Identify which cell holds the provided text, then report its (x, y) central coordinate. 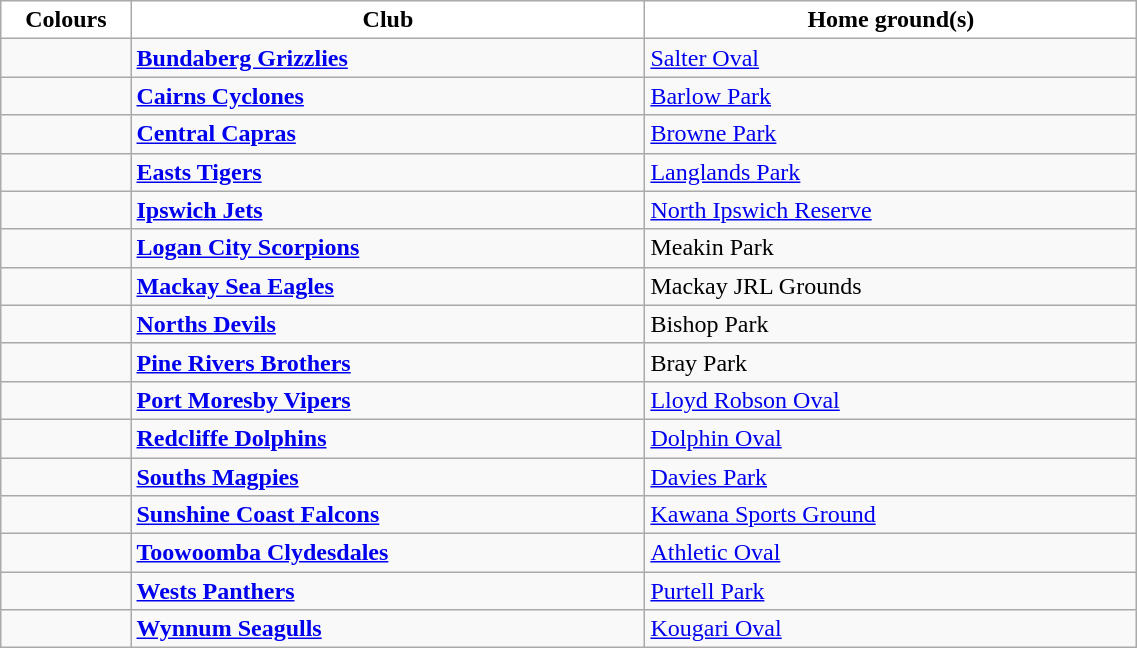
Mackay JRL Grounds (891, 286)
Port Moresby Vipers (388, 400)
Salter Oval (891, 58)
Mackay Sea Eagles (388, 286)
Toowoomba Clydesdales (388, 553)
Lloyd Robson Oval (891, 400)
Wests Panthers (388, 591)
Norths Devils (388, 324)
Davies Park (891, 477)
Wynnum Seagulls (388, 629)
Club (388, 20)
Redcliffe Dolphins (388, 438)
Purtell Park (891, 591)
Dolphin Oval (891, 438)
Cairns Cyclones (388, 96)
Kougari Oval (891, 629)
Bray Park (891, 362)
Athletic Oval (891, 553)
Kawana Sports Ground (891, 515)
Barlow Park (891, 96)
Bundaberg Grizzlies (388, 58)
Home ground(s) (891, 20)
Souths Magpies (388, 477)
Pine Rivers Brothers (388, 362)
Sunshine Coast Falcons (388, 515)
Logan City Scorpions (388, 248)
Bishop Park (891, 324)
Central Capras (388, 134)
Easts Tigers (388, 172)
Ipswich Jets (388, 210)
Meakin Park (891, 248)
North Ipswich Reserve (891, 210)
Colours (66, 20)
Langlands Park (891, 172)
Browne Park (891, 134)
